Identify which cell holds the provided text, then report its [X, Y] central coordinate. 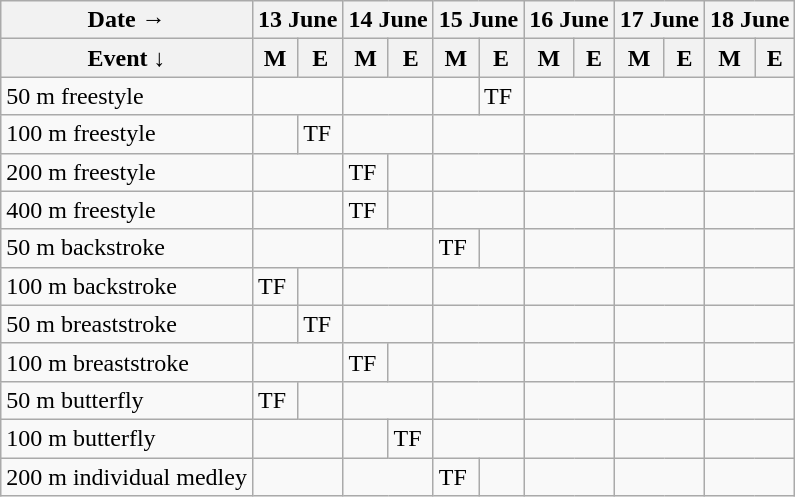
400 m freestyle [127, 210]
100 m butterfly [127, 438]
50 m breaststroke [127, 324]
Date → [127, 20]
100 m freestyle [127, 134]
50 m freestyle [127, 96]
18 June [750, 20]
16 June [569, 20]
17 June [659, 20]
200 m freestyle [127, 172]
200 m individual medley [127, 477]
Event ↓ [127, 58]
50 m butterfly [127, 400]
14 June [388, 20]
100 m backstroke [127, 286]
15 June [478, 20]
100 m breaststroke [127, 362]
50 m backstroke [127, 248]
13 June [297, 20]
